For the text-containing cell, return its midpoint in (x, y) coordinate format. 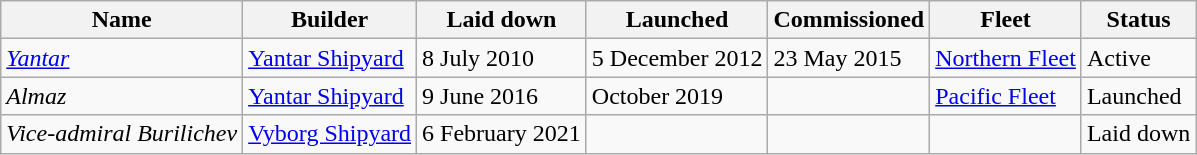
October 2019 (677, 96)
Vice-admiral Burilichev (122, 134)
Vyborg Shipyard (330, 134)
23 May 2015 (849, 58)
Yantar (122, 58)
Northern Fleet (1006, 58)
Active (1138, 58)
Name (122, 20)
9 June 2016 (502, 96)
Almaz (122, 96)
5 December 2012 (677, 58)
6 February 2021 (502, 134)
Status (1138, 20)
8 July 2010 (502, 58)
Builder (330, 20)
Commissioned (849, 20)
Pacific Fleet (1006, 96)
Fleet (1006, 20)
